Detect which cell encompasses the target text, then output its [x, y] center coordinate. 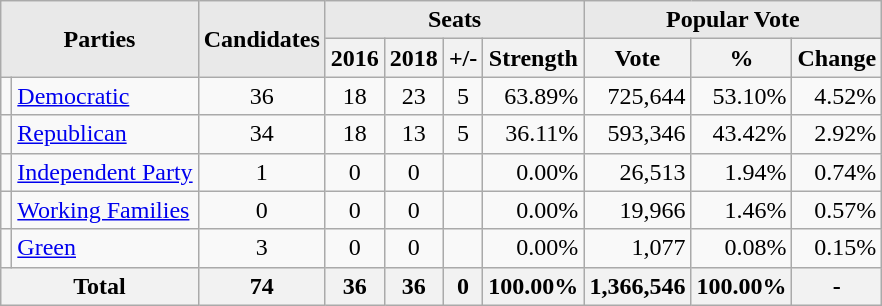
Total [100, 286]
Popular Vote [733, 20]
1.46% [742, 210]
26,513 [638, 172]
Strength [534, 58]
Candidates [262, 39]
725,644 [638, 96]
1,366,546 [638, 286]
19,966 [638, 210]
3 [262, 248]
Parties [100, 39]
23 [414, 96]
Republican [105, 134]
% [742, 58]
13 [414, 134]
0.15% [837, 248]
2016 [354, 58]
Democratic [105, 96]
0.74% [837, 172]
Independent Party [105, 172]
63.89% [534, 96]
+/- [462, 58]
2.92% [837, 134]
0.57% [837, 210]
Seats [454, 20]
74 [262, 286]
2018 [414, 58]
34 [262, 134]
- [837, 286]
Change [837, 58]
4.52% [837, 96]
1,077 [638, 248]
593,346 [638, 134]
1.94% [742, 172]
36.11% [534, 134]
Green [105, 248]
0.08% [742, 248]
53.10% [742, 96]
Vote [638, 58]
Working Families [105, 210]
43.42% [742, 134]
1 [262, 172]
